Capture the cell that displays the provided text and extract its (x, y) central coordinate. 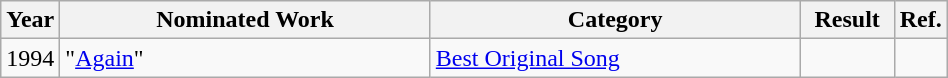
Nominated Work (245, 20)
Best Original Song (615, 58)
Category (615, 20)
1994 (30, 58)
"Again" (245, 58)
Result (847, 20)
Ref. (920, 20)
Year (30, 20)
